Return the (X, Y) coordinate for the center point of the cell that contains the specified text.  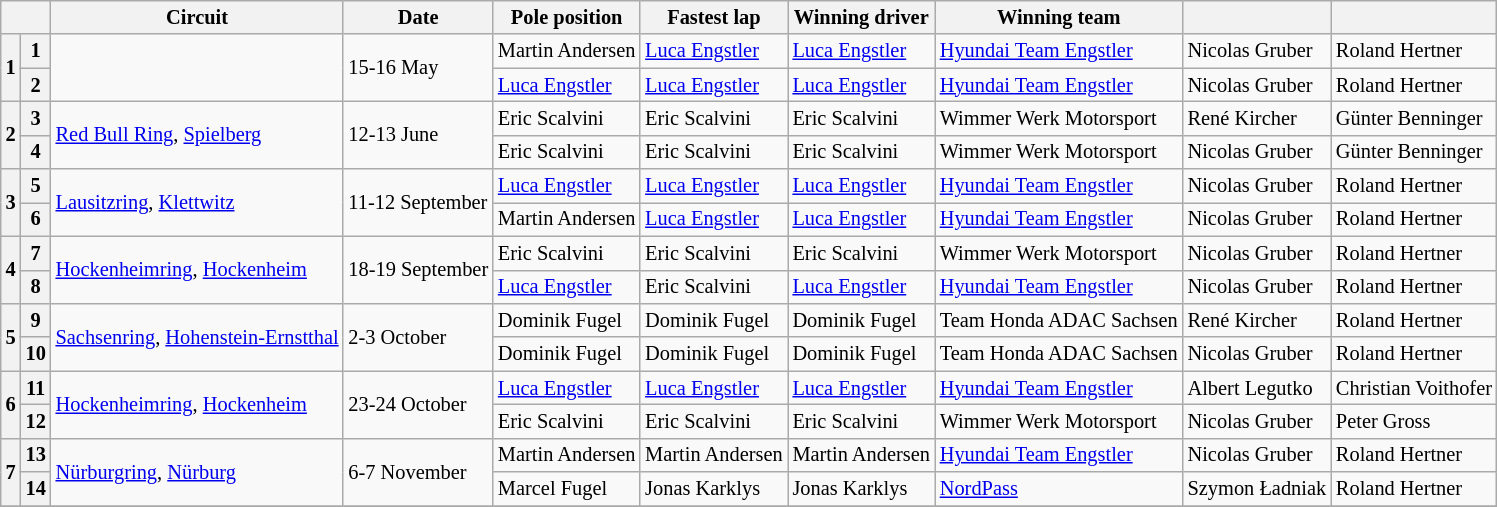
23-24 October (418, 404)
Albert Legutko (1257, 388)
12-13 June (418, 134)
15-16 May (418, 68)
Date (418, 17)
Christian Voithofer (1414, 388)
11 (36, 388)
Winning team (1059, 17)
10 (36, 354)
Fastest lap (714, 17)
12 (36, 421)
Circuit (198, 17)
Pole position (566, 17)
11-12 September (418, 202)
Peter Gross (1414, 421)
Marcel Fugel (566, 489)
14 (36, 489)
6-7 November (418, 472)
8 (36, 287)
Sachsenring, Hohenstein-Ernstthal (198, 336)
13 (36, 455)
2-3 October (418, 336)
9 (36, 320)
Szymon Ładniak (1257, 489)
Red Bull Ring, Spielberg (198, 134)
Winning driver (862, 17)
18-19 September (418, 270)
Lausitzring, Klettwitz (198, 202)
Nürburgring, Nürburg (198, 472)
NordPass (1059, 489)
